Determine the [x, y] coordinate at the center of the cell enclosing the given text.  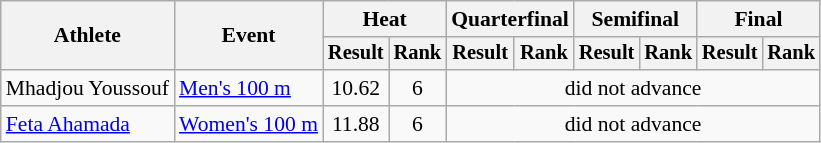
10.62 [356, 88]
Final [758, 19]
Mhadjou Youssouf [88, 88]
Women's 100 m [248, 124]
Event [248, 36]
11.88 [356, 124]
Quarterfinal [510, 19]
Semifinal [636, 19]
Heat [384, 19]
Men's 100 m [248, 88]
Feta Ahamada [88, 124]
Athlete [88, 36]
